Capture the cell that displays the provided text and extract its [x, y] central coordinate. 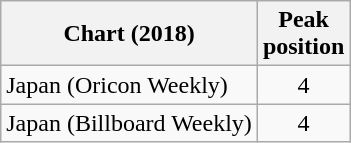
Chart (2018) [130, 34]
Peakposition [303, 34]
Japan (Billboard Weekly) [130, 123]
Japan (Oricon Weekly) [130, 85]
